Pinpoint the cell where the given text exists, returning its (X, Y) midpoint coordinate. 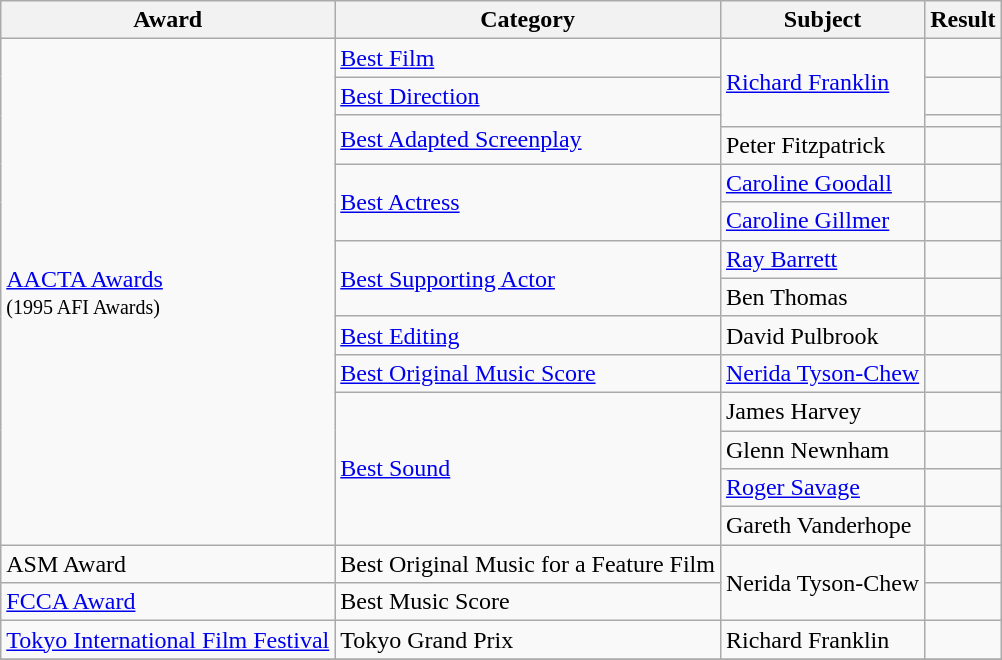
Best Music Score (528, 602)
Award (168, 20)
Best Adapted Screenplay (528, 140)
Best Original Music Score (528, 373)
AACTA Awards(1995 AFI Awards) (168, 292)
Peter Fitzpatrick (822, 145)
Caroline Gillmer (822, 221)
Glenn Newnham (822, 449)
Subject (822, 20)
Result (963, 20)
Category (528, 20)
Gareth Vanderhope (822, 526)
Tokyo International Film Festival (168, 640)
Best Sound (528, 468)
James Harvey (822, 411)
Tokyo Grand Prix (528, 640)
Best Original Music for a Feature Film (528, 564)
Best Direction (528, 96)
Ben Thomas (822, 297)
Ray Barrett (822, 259)
Caroline Goodall (822, 183)
ASM Award (168, 564)
FCCA Award (168, 602)
Best Editing (528, 335)
Best Supporting Actor (528, 278)
Best Film (528, 58)
Roger Savage (822, 488)
David Pulbrook (822, 335)
Best Actress (528, 202)
